For the text-containing cell, return its midpoint in (x, y) coordinate format. 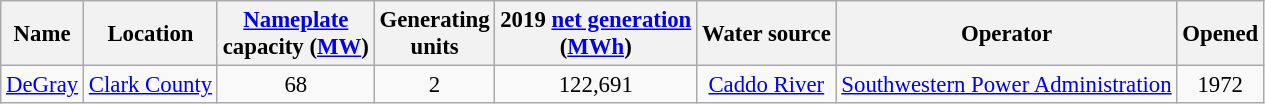
Clark County (150, 85)
Operator (1006, 34)
68 (296, 85)
2 (434, 85)
Name (42, 34)
Water source (766, 34)
122,691 (596, 85)
Opened (1220, 34)
Southwestern Power Administration (1006, 85)
Generating units (434, 34)
DeGray (42, 85)
Nameplatecapacity (MW) (296, 34)
Location (150, 34)
Caddo River (766, 85)
1972 (1220, 85)
2019 net generation (MWh) (596, 34)
